Locate the cell with the specified text and output its (X, Y) center coordinate. 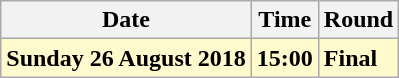
Time (284, 20)
Sunday 26 August 2018 (126, 58)
Date (126, 20)
Round (358, 20)
Final (358, 58)
15:00 (284, 58)
